Find where the given text appears and provide that cell's center as (X, Y) coordinate. 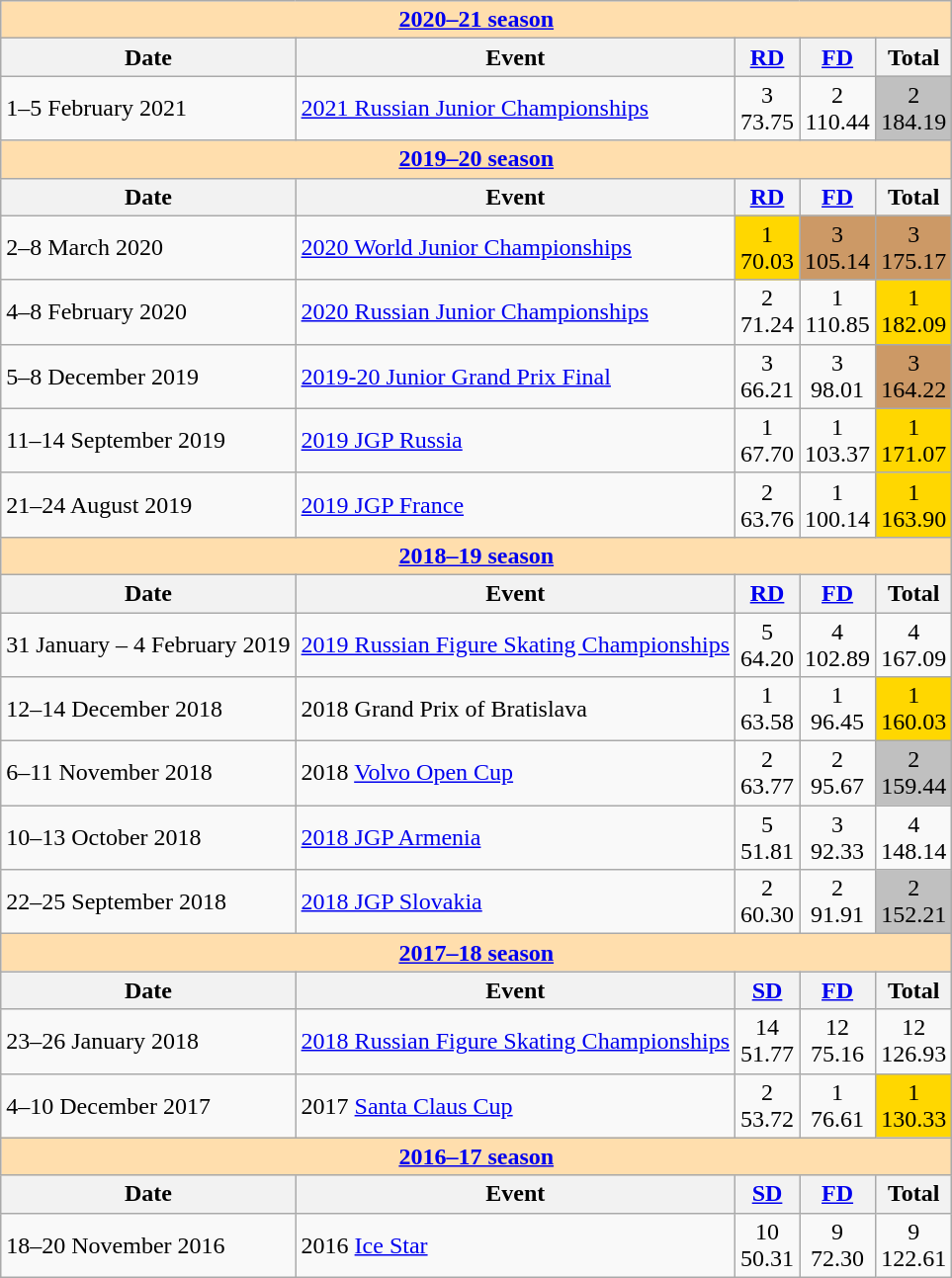
2020 Russian Junior Championships (515, 312)
4–8 February 2020 (148, 312)
176.61 (838, 1105)
295.67 (838, 773)
2 71.24 (767, 312)
3 175.17 (913, 247)
2018 Volvo Open Cup (515, 773)
551.81 (767, 838)
1 70.03 (767, 247)
3 73.75 (767, 109)
18–20 November 2016 (148, 1245)
2 184.19 (913, 109)
3 105.14 (838, 247)
2159.44 (913, 773)
12 126.93 (913, 1042)
2018 JGP Slovakia (515, 901)
1 103.37 (838, 441)
2019 JGP Russia (515, 441)
2–8 March 2020 (148, 247)
21–24 August 2019 (148, 504)
2018 JGP Armenia (515, 838)
2019 JGP France (515, 504)
3 164.22 (913, 376)
2016 Ice Star (515, 1245)
392.33 (838, 838)
2017 Santa Claus Cup (515, 1105)
2016–17 season (476, 1156)
9 72.30 (838, 1245)
12–14 December 2018 (148, 710)
4–10 December 2017 (148, 1105)
10–13 October 2018 (148, 838)
3 66.21 (767, 376)
1 160.03 (913, 710)
3 98.01 (838, 376)
1 96.45 (838, 710)
1 63.58 (767, 710)
9 122.61 (913, 1245)
260.30 (767, 901)
10 50.31 (767, 1245)
2021 Russian Junior Championships (515, 109)
2152.21 (913, 901)
2018 Russian Figure Skating Championships (515, 1042)
5–8 December 2019 (148, 376)
6–11 November 2018 (148, 773)
1–5 February 2021 (148, 109)
1 163.90 (913, 504)
14 51.77 (767, 1042)
2019–20 season (476, 159)
4 167.09 (913, 644)
2019 Russian Figure Skating Championships (515, 644)
11–14 September 2019 (148, 441)
2 63.76 (767, 504)
291.91 (838, 901)
2017–18 season (476, 953)
12 75.16 (838, 1042)
23–26 January 2018 (148, 1042)
2020 World Junior Championships (515, 247)
2018–19 season (476, 555)
1130.33 (913, 1105)
22–25 September 2018 (148, 901)
1 110.85 (838, 312)
1 67.70 (767, 441)
1 171.07 (913, 441)
1 182.09 (913, 312)
1 100.14 (838, 504)
4 102.89 (838, 644)
263.77 (767, 773)
2020–21 season (476, 20)
5 64.20 (767, 644)
2019-20 Junior Grand Prix Final (515, 376)
2018 Grand Prix of Bratislava (515, 710)
253.72 (767, 1105)
31 January – 4 February 2019 (148, 644)
4148.14 (913, 838)
2 110.44 (838, 109)
